Provide the [x, y] coordinate of the cell's center where the given text is located.  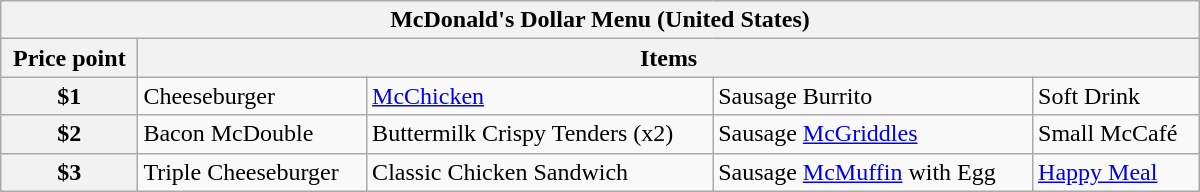
Small McCafé [1116, 134]
McDonald's Dollar Menu (United States) [600, 20]
Happy Meal [1116, 172]
Items [668, 58]
McChicken [540, 96]
Sausage McMuffin with Egg [873, 172]
Cheeseburger [252, 96]
Classic Chicken Sandwich [540, 172]
$2 [70, 134]
Sausage Burrito [873, 96]
Triple Cheeseburger [252, 172]
$3 [70, 172]
Sausage McGriddles [873, 134]
Price point [70, 58]
Buttermilk Crispy Tenders (x2) [540, 134]
Soft Drink [1116, 96]
$1 [70, 96]
Bacon McDouble [252, 134]
